Find where the given text appears and provide that cell's center as (x, y) coordinate. 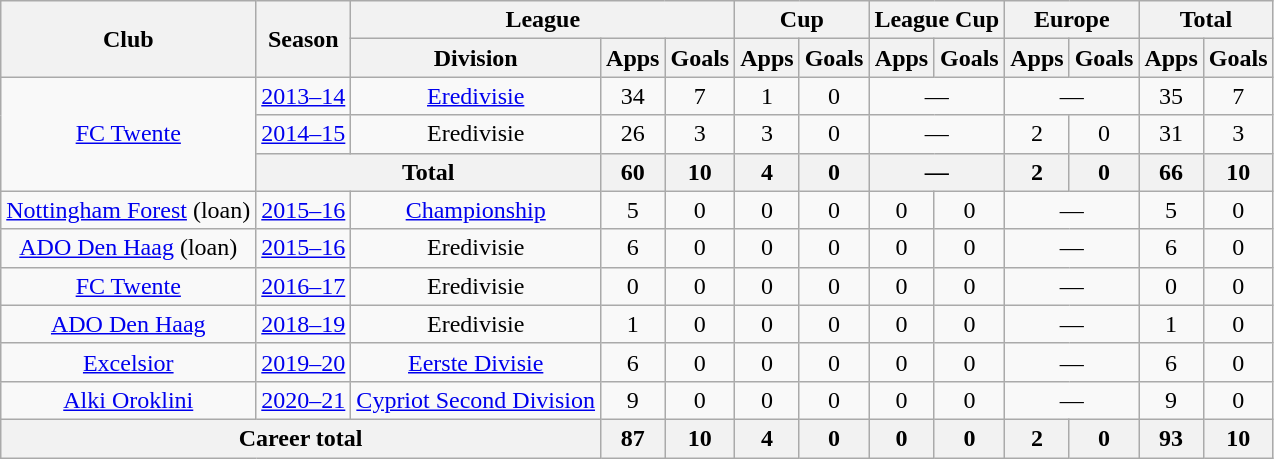
Cup (802, 20)
League (543, 20)
93 (1171, 438)
Championship (476, 210)
87 (633, 438)
2013–14 (304, 96)
66 (1171, 172)
Season (304, 39)
ADO Den Haag (128, 324)
2014–15 (304, 134)
31 (1171, 134)
60 (633, 172)
Eerste Divisie (476, 362)
Club (128, 39)
League Cup (937, 20)
ADO Den Haag (loan) (128, 248)
34 (633, 96)
26 (633, 134)
2018–19 (304, 324)
2020–21 (304, 400)
Excelsior (128, 362)
Career total (301, 438)
Alki Oroklini (128, 400)
2019–20 (304, 362)
2016–17 (304, 286)
Europe (1072, 20)
35 (1171, 96)
Division (476, 58)
Cypriot Second Division (476, 400)
Nottingham Forest (loan) (128, 210)
